Locate the cell with the specified text and output its [X, Y] center coordinate. 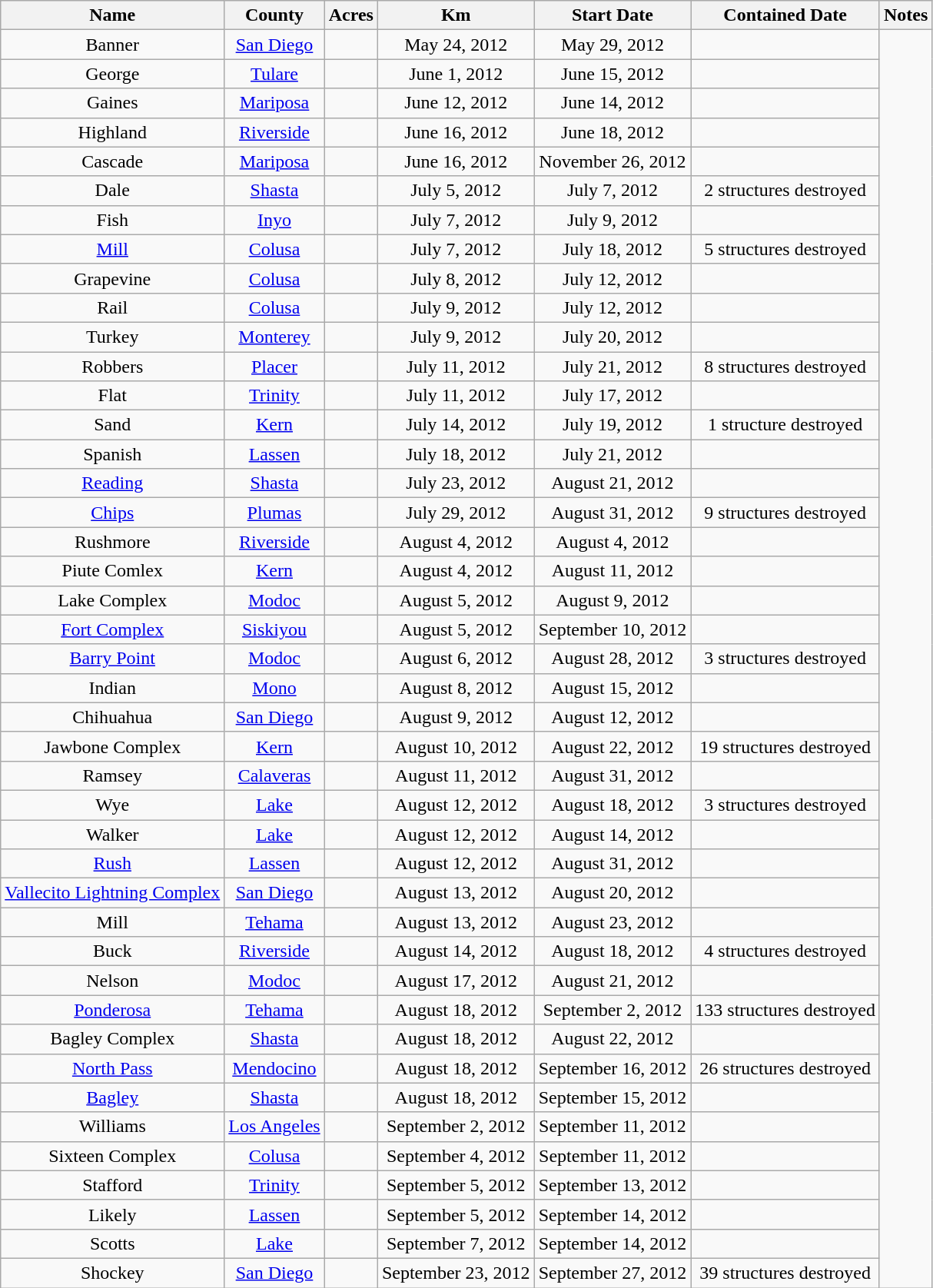
Lake Complex [112, 600]
May 29, 2012 [613, 45]
Rail [112, 307]
Calaveras [274, 775]
Fort Complex [112, 629]
Buck [112, 951]
September 15, 2012 [613, 1097]
November 26, 2012 [613, 161]
Chips [112, 513]
Rush [112, 864]
July 29, 2012 [456, 513]
September 27, 2012 [613, 1273]
County [274, 15]
Nelson [112, 981]
August 28, 2012 [613, 659]
Los Angeles [274, 1127]
August 20, 2012 [613, 893]
9 structures destroyed [785, 513]
Ramsey [112, 775]
19 structures destroyed [785, 746]
Banner [112, 45]
August 8, 2012 [456, 688]
September 10, 2012 [613, 629]
Siskiyou [274, 629]
July 20, 2012 [613, 337]
July 5, 2012 [456, 191]
Wye [112, 805]
August 17, 2012 [456, 981]
Flat [112, 396]
Sand [112, 425]
Vallecito Lightning Complex [112, 893]
Williams [112, 1127]
August 6, 2012 [456, 659]
June 18, 2012 [613, 132]
September 7, 2012 [456, 1243]
Chihuahua [112, 717]
Stafford [112, 1185]
8 structures destroyed [785, 367]
Gaines [112, 103]
Turkey [112, 337]
Name [112, 15]
May 24, 2012 [456, 45]
5 structures destroyed [785, 249]
Piute Comlex [112, 571]
Barry Point [112, 659]
Tulare [274, 74]
39 structures destroyed [785, 1273]
Plumas [274, 513]
June 15, 2012 [613, 74]
July 23, 2012 [456, 483]
1 structure destroyed [785, 425]
Start Date [613, 15]
Highland [112, 132]
George [112, 74]
Reading [112, 483]
June 1, 2012 [456, 74]
Acres [350, 15]
July 19, 2012 [613, 425]
Inyo [274, 220]
Grapevine [112, 278]
133 structures destroyed [785, 1010]
August 15, 2012 [613, 688]
Km [456, 15]
Bagley [112, 1097]
Cascade [112, 161]
Sixteen Complex [112, 1156]
2 structures destroyed [785, 191]
September 13, 2012 [613, 1185]
North Pass [112, 1068]
July 17, 2012 [613, 396]
4 structures destroyed [785, 951]
Contained Date [785, 15]
Dale [112, 191]
September 4, 2012 [456, 1156]
June 12, 2012 [456, 103]
Fish [112, 220]
Placer [274, 367]
Shockey [112, 1273]
September 16, 2012 [613, 1068]
August 23, 2012 [613, 922]
Indian [112, 688]
Ponderosa [112, 1010]
Bagley Complex [112, 1039]
Scotts [112, 1243]
Notes [905, 15]
Walker [112, 834]
26 structures destroyed [785, 1068]
Likely [112, 1214]
Monterey [274, 337]
September 23, 2012 [456, 1273]
June 14, 2012 [613, 103]
Mono [274, 688]
Rushmore [112, 542]
August 10, 2012 [456, 746]
Spanish [112, 454]
July 14, 2012 [456, 425]
Mendocino [274, 1068]
Jawbone Complex [112, 746]
Robbers [112, 367]
July 8, 2012 [456, 278]
